Return [X, Y] of the center of cell containing provided text 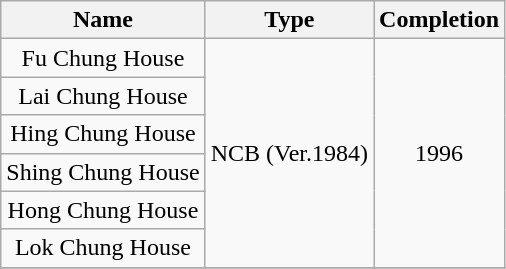
Hing Chung House [103, 134]
Name [103, 20]
Hong Chung House [103, 210]
1996 [440, 153]
Completion [440, 20]
Shing Chung House [103, 172]
Lok Chung House [103, 248]
Lai Chung House [103, 96]
NCB (Ver.1984) [289, 153]
Fu Chung House [103, 58]
Type [289, 20]
